Output the [x, y] coordinate of the center of the cell containing the given text.  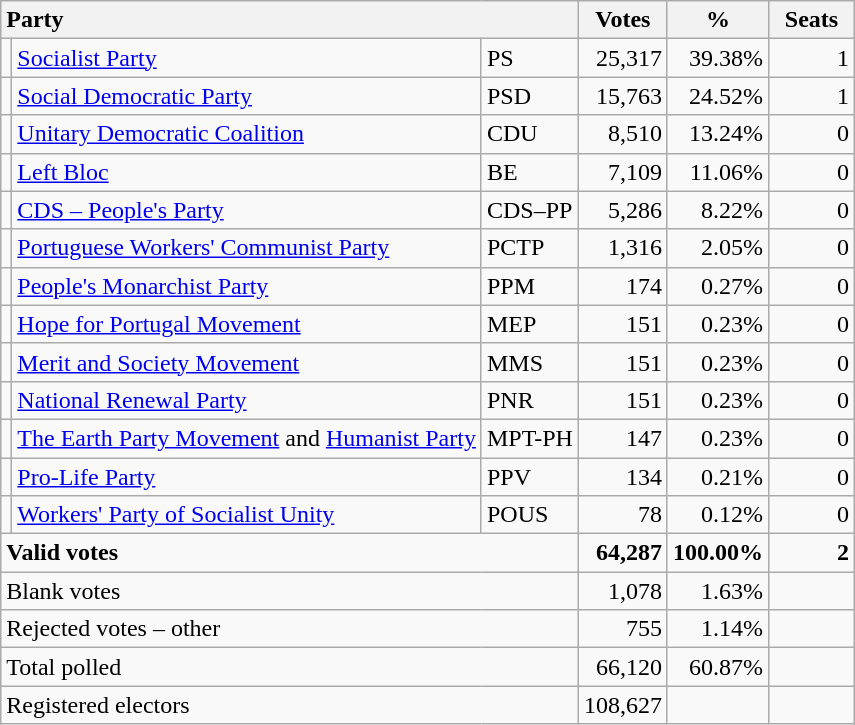
24.52% [718, 96]
Valid votes [290, 553]
People's Monarchist Party [247, 286]
Hope for Portugal Movement [247, 324]
Workers' Party of Socialist Unity [247, 515]
5,286 [622, 210]
Left Bloc [247, 172]
CDS – People's Party [247, 210]
78 [622, 515]
1,316 [622, 248]
64,287 [622, 553]
Unitary Democratic Coalition [247, 134]
60.87% [718, 667]
Total polled [290, 667]
Party [290, 20]
Votes [622, 20]
The Earth Party Movement and Humanist Party [247, 438]
147 [622, 438]
PCTP [530, 248]
8,510 [622, 134]
134 [622, 477]
Rejected votes – other [290, 629]
755 [622, 629]
Pro-Life Party [247, 477]
BE [530, 172]
2.05% [718, 248]
8.22% [718, 210]
0.21% [718, 477]
PNR [530, 400]
Registered electors [290, 705]
Merit and Society Movement [247, 362]
1.63% [718, 591]
2 [811, 553]
1,078 [622, 591]
66,120 [622, 667]
PS [530, 58]
PPV [530, 477]
Social Democratic Party [247, 96]
National Renewal Party [247, 400]
11.06% [718, 172]
39.38% [718, 58]
% [718, 20]
PSD [530, 96]
CDU [530, 134]
1.14% [718, 629]
MMS [530, 362]
13.24% [718, 134]
174 [622, 286]
POUS [530, 515]
0.12% [718, 515]
PPM [530, 286]
Blank votes [290, 591]
Portuguese Workers' Communist Party [247, 248]
15,763 [622, 96]
7,109 [622, 172]
MEP [530, 324]
0.27% [718, 286]
108,627 [622, 705]
Seats [811, 20]
MPT-PH [530, 438]
Socialist Party [247, 58]
CDS–PP [530, 210]
100.00% [718, 553]
25,317 [622, 58]
